Provide the (X, Y) coordinate of the cell's center where the given text is located.  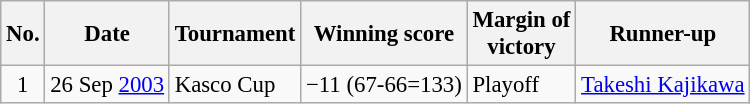
1 (23, 85)
Playoff (522, 85)
Runner-up (663, 34)
Margin ofvictory (522, 34)
No. (23, 34)
−11 (67-66=133) (384, 85)
Winning score (384, 34)
26 Sep 2003 (107, 85)
Date (107, 34)
Kasco Cup (234, 85)
Tournament (234, 34)
Takeshi Kajikawa (663, 85)
